From the cell containing the given text, extract its center point as [X, Y] coordinate. 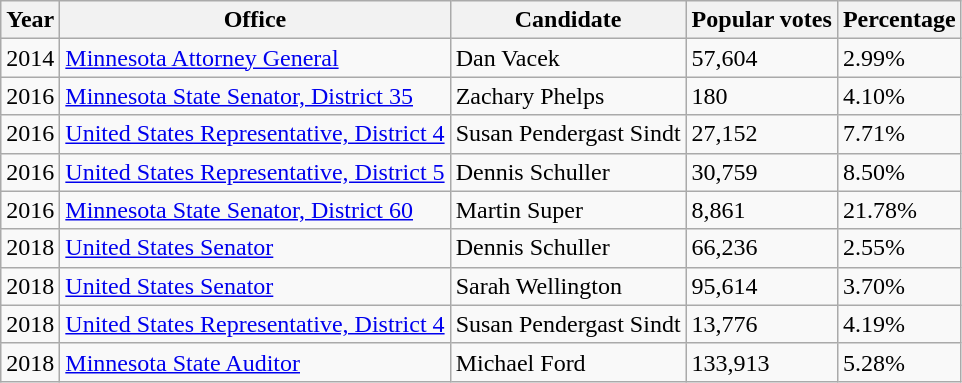
27,152 [762, 134]
21.78% [899, 210]
4.19% [899, 324]
Percentage [899, 20]
13,776 [762, 324]
7.71% [899, 134]
United States Representative, District 5 [255, 172]
3.70% [899, 286]
Office [255, 20]
Dan Vacek [568, 58]
2.55% [899, 248]
180 [762, 96]
Martin Super [568, 210]
133,913 [762, 362]
2.99% [899, 58]
4.10% [899, 96]
30,759 [762, 172]
Michael Ford [568, 362]
57,604 [762, 58]
Candidate [568, 20]
5.28% [899, 362]
Minnesota State Auditor [255, 362]
Minnesota State Senator, District 60 [255, 210]
Zachary Phelps [568, 96]
8.50% [899, 172]
2014 [30, 58]
Year [30, 20]
8,861 [762, 210]
66,236 [762, 248]
Sarah Wellington [568, 286]
95,614 [762, 286]
Minnesota Attorney General [255, 58]
Minnesota State Senator, District 35 [255, 96]
Popular votes [762, 20]
